Scan for the cell matching the given text and deliver its [x, y] coordinate at center. 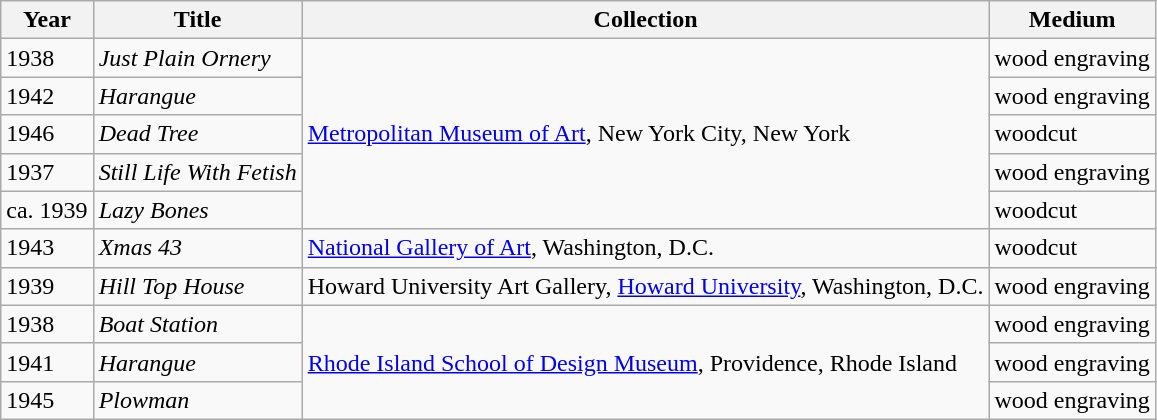
Xmas 43 [198, 248]
Rhode Island School of Design Museum, Providence, Rhode Island [646, 362]
Howard University Art Gallery, Howard University, Washington, D.C. [646, 286]
1946 [47, 134]
ca. 1939 [47, 210]
1945 [47, 400]
Boat Station [198, 324]
Just Plain Ornery [198, 58]
1941 [47, 362]
Collection [646, 20]
Still Life With Fetish [198, 172]
1939 [47, 286]
Plowman [198, 400]
Title [198, 20]
Year [47, 20]
National Gallery of Art, Washington, D.C. [646, 248]
Medium [1072, 20]
Metropolitan Museum of Art, New York City, New York [646, 134]
Hill Top House [198, 286]
1937 [47, 172]
1943 [47, 248]
Dead Tree [198, 134]
Lazy Bones [198, 210]
1942 [47, 96]
